Pinpoint the cell where the given text exists, returning its (x, y) midpoint coordinate. 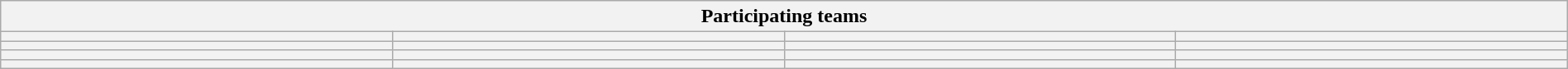
Participating teams (784, 16)
